Determine the [X, Y] coordinate at the center of the cell enclosing the given text.  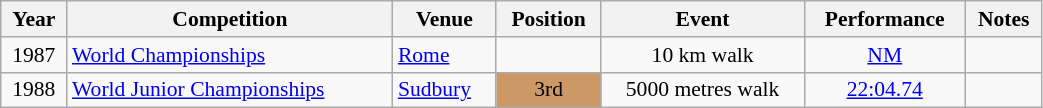
22:04.74 [884, 90]
Notes [1004, 19]
NM [884, 55]
World Junior Championships [230, 90]
3rd [548, 90]
Competition [230, 19]
Event [702, 19]
5000 metres walk [702, 90]
Sudbury [444, 90]
Position [548, 19]
1988 [34, 90]
10 km walk [702, 55]
Venue [444, 19]
Rome [444, 55]
World Championships [230, 55]
Year [34, 19]
Performance [884, 19]
1987 [34, 55]
